Output the (X, Y) coordinate of the center of the cell containing the given text.  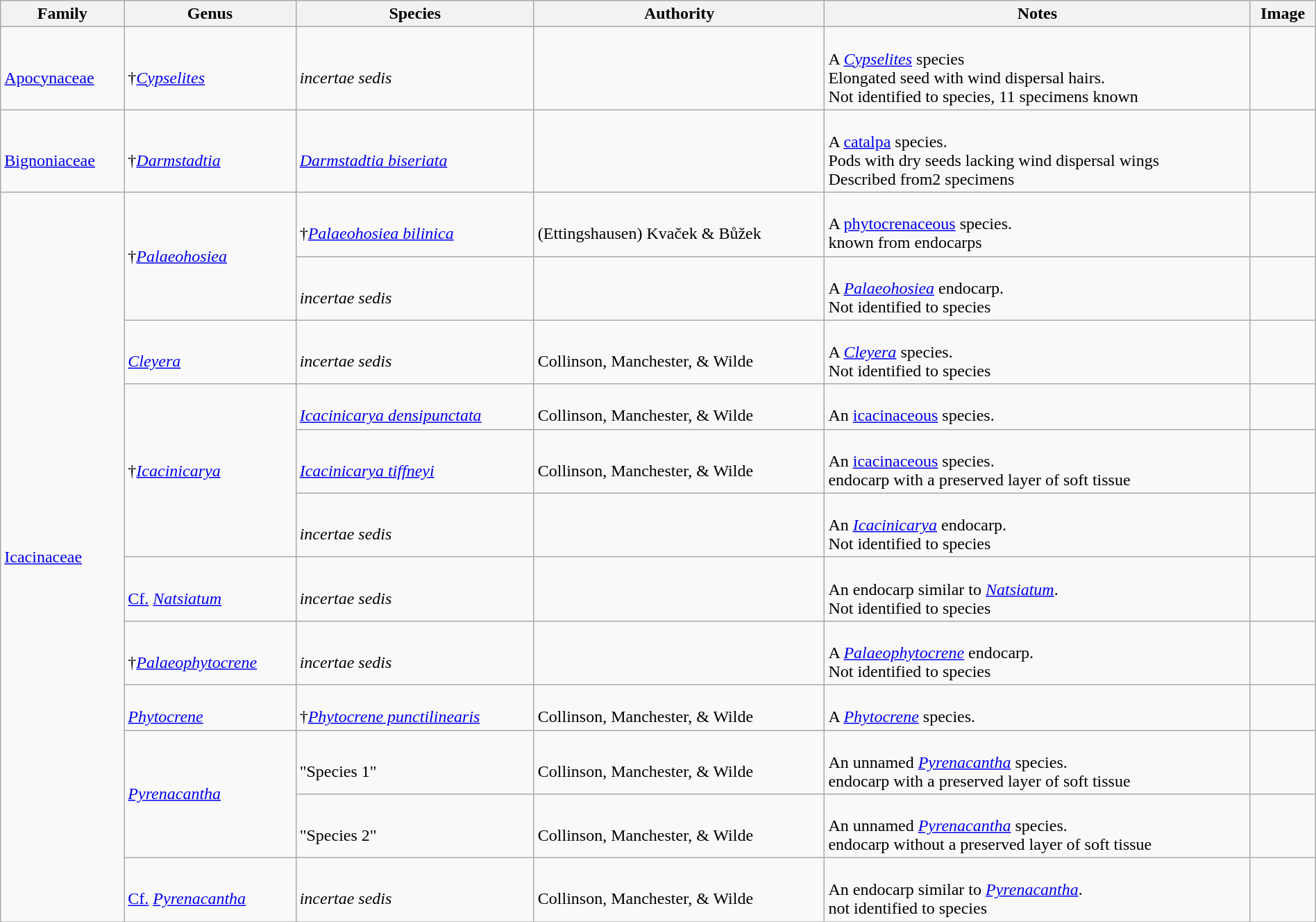
Phytocrene (210, 707)
A Palaeohosiea endocarp.Not identified to species (1037, 288)
†Palaeohosiea (210, 256)
†Phytocrene punctilinearis (415, 707)
Icacinaceae (62, 557)
A catalpa species. Pods with dry seeds lacking wind dispersal wings Described from2 specimens (1037, 151)
An unnamed Pyrenacantha species. endocarp with a preserved layer of soft tissue (1037, 762)
A Phytocrene species. (1037, 707)
Pyrenacantha (210, 794)
Image (1283, 14)
Species (415, 14)
An icacinaceous species. (1037, 407)
Icacinicarya tiffneyi (415, 461)
Icacinicarya densipunctata (415, 407)
Apocynaceae (62, 68)
†Icacinicarya (210, 471)
"Species 1" (415, 762)
(Ettingshausen) Kvaček & Bůžek (679, 224)
Cf. Pyrenacantha (210, 890)
†Palaeohosiea bilinica (415, 224)
An icacinaceous species. endocarp with a preserved layer of soft tissue (1037, 461)
"Species 2" (415, 826)
†Darmstadtia (210, 151)
†Palaeophytocrene (210, 653)
Darmstadtia biseriata (415, 151)
Authority (679, 14)
A Cypselites speciesElongated seed with wind dispersal hairs.Not identified to species, 11 specimens known (1037, 68)
†Cypselites (210, 68)
A Palaeophytocrene endocarp.Not identified to species (1037, 653)
An Icacinicarya endocarp.Not identified to species (1037, 525)
Cleyera (210, 352)
A phytocrenaceous species.known from endocarps (1037, 224)
An endocarp similar to Pyrenacantha.not identified to species (1037, 890)
Family (62, 14)
Notes (1037, 14)
An unnamed Pyrenacantha species. endocarp without a preserved layer of soft tissue (1037, 826)
A Cleyera species.Not identified to species (1037, 352)
Cf. Natsiatum (210, 589)
An endocarp similar to Natsiatum.Not identified to species (1037, 589)
Genus (210, 14)
Bignoniaceae (62, 151)
